Return (x, y) of the center of cell containing provided text 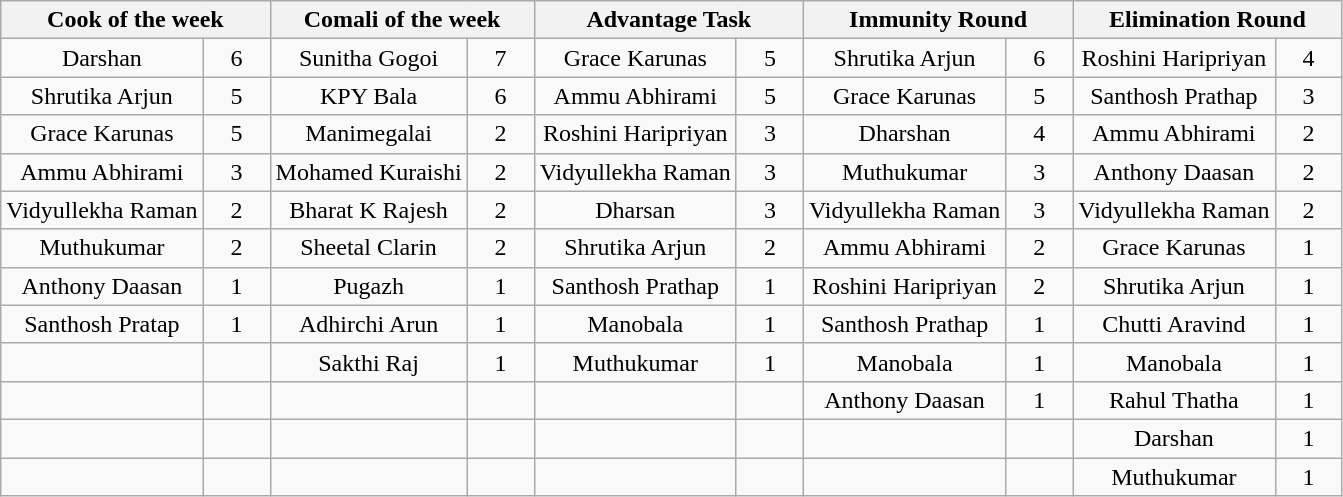
Bharat K Rajesh (368, 210)
Dharshan (904, 134)
Advantage Task (668, 20)
Chutti Aravind (1174, 324)
Santhosh Pratap (102, 324)
Sakthi Raj (368, 362)
7 (500, 58)
Cook of the week (136, 20)
Mohamed Kuraishi (368, 172)
Adhirchi Arun (368, 324)
Comali of the week (402, 20)
Elimination Round (1208, 20)
Manimegalai (368, 134)
Immunity Round (938, 20)
Sunitha Gogoi (368, 58)
Sheetal Clarin (368, 248)
KPY Bala (368, 96)
Dharsan (635, 210)
Rahul Thatha (1174, 400)
Pugazh (368, 286)
